Scan for the cell matching the given text and deliver its (x, y) coordinate at center. 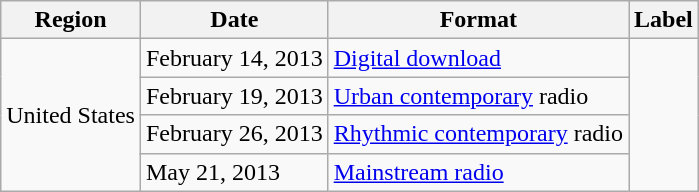
February 26, 2013 (234, 134)
United States (71, 115)
May 21, 2013 (234, 172)
Region (71, 20)
February 19, 2013 (234, 96)
Mainstream radio (478, 172)
Label (663, 20)
Urban contemporary radio (478, 96)
Date (234, 20)
February 14, 2013 (234, 58)
Digital download (478, 58)
Format (478, 20)
Rhythmic contemporary radio (478, 134)
